Return the (X, Y) coordinate for the center point of the cell that contains the specified text.  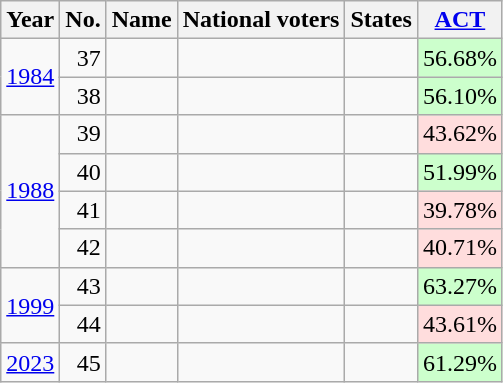
37 (83, 58)
1988 (30, 191)
63.27% (460, 286)
ACT (460, 20)
40.71% (460, 248)
61.29% (460, 362)
42 (83, 248)
40 (83, 172)
2023 (30, 362)
51.99% (460, 172)
1999 (30, 305)
Year (30, 20)
43.62% (460, 134)
National voters (261, 20)
45 (83, 362)
39 (83, 134)
44 (83, 324)
43 (83, 286)
38 (83, 96)
43.61% (460, 324)
Name (142, 20)
56.68% (460, 58)
1984 (30, 77)
56.10% (460, 96)
No. (83, 20)
41 (83, 210)
States (381, 20)
39.78% (460, 210)
